Identify which cell holds the provided text, then report its (x, y) central coordinate. 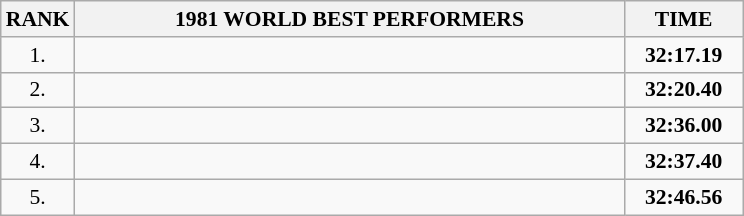
2. (38, 90)
1981 WORLD BEST PERFORMERS (349, 19)
3. (38, 126)
1. (38, 55)
4. (38, 162)
RANK (38, 19)
32:20.40 (684, 90)
TIME (684, 19)
32:46.56 (684, 197)
32:37.40 (684, 162)
32:17.19 (684, 55)
32:36.00 (684, 126)
5. (38, 197)
